Extract the [x, y] coordinate from the center of the cell holding the provided text.  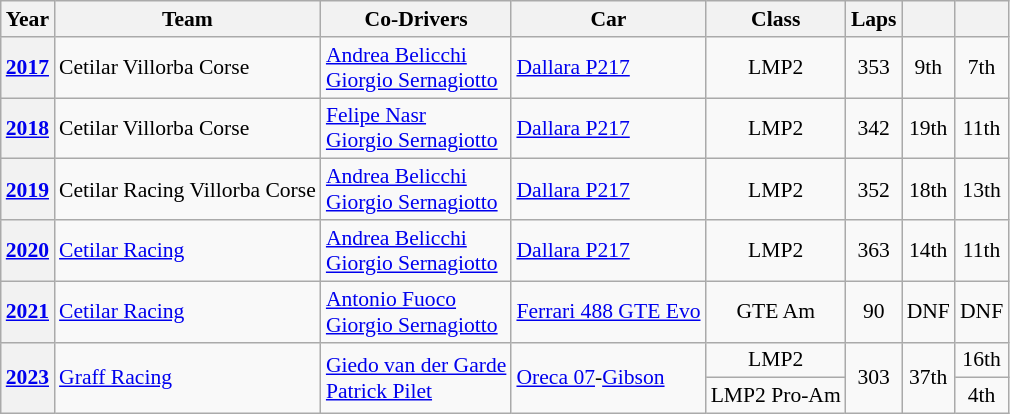
353 [874, 68]
Co-Drivers [416, 19]
Year [28, 19]
LMP2 Pro-Am [776, 396]
GTE Am [776, 312]
2023 [28, 378]
7th [982, 68]
2021 [28, 312]
19th [928, 128]
Class [776, 19]
Laps [874, 19]
9th [928, 68]
Giedo van der Garde Patrick Pilet [416, 378]
18th [928, 190]
Ferrari 488 GTE Evo [608, 312]
Cetilar Racing Villorba Corse [188, 190]
Graff Racing [188, 378]
4th [982, 396]
14th [928, 250]
Felipe Nasr Giorgio Sernagiotto [416, 128]
352 [874, 190]
303 [874, 378]
2017 [28, 68]
Oreca 07-Gibson [608, 378]
342 [874, 128]
Car [608, 19]
363 [874, 250]
16th [982, 360]
90 [874, 312]
Team [188, 19]
2019 [28, 190]
13th [982, 190]
Antonio Fuoco Giorgio Sernagiotto [416, 312]
2018 [28, 128]
2020 [28, 250]
37th [928, 378]
